Return [x, y] of the center of cell containing provided text 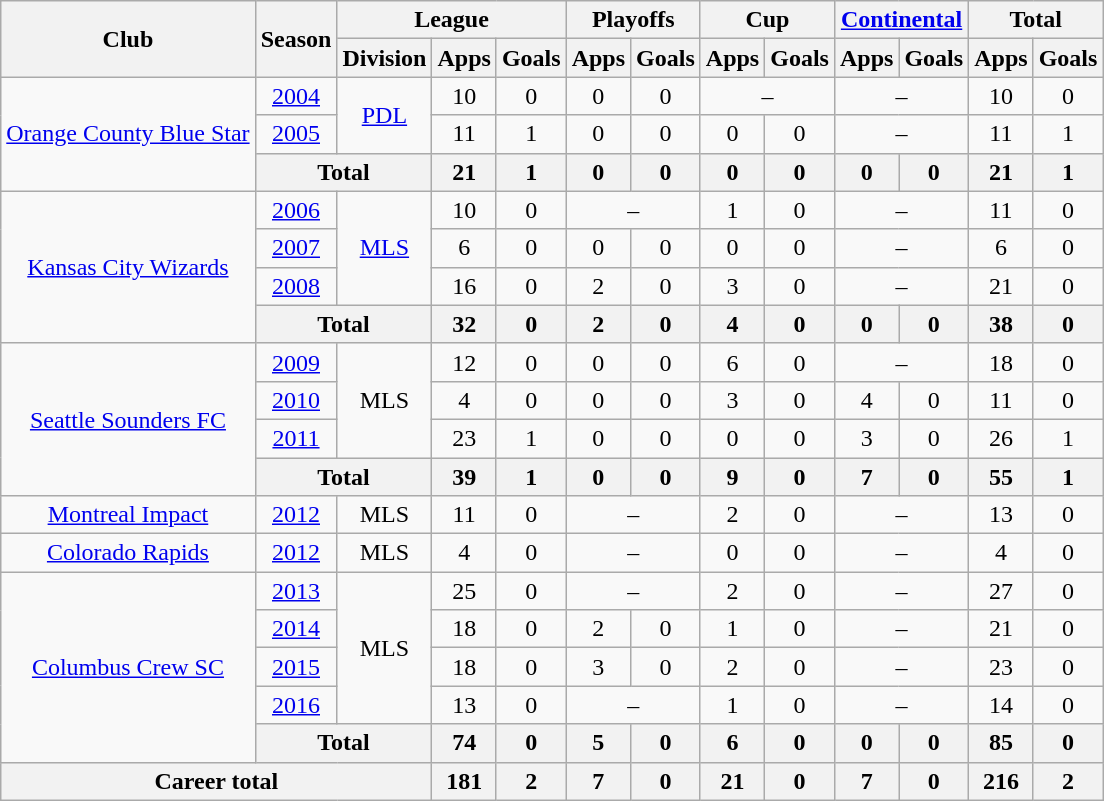
Orange County Blue Star [128, 134]
2014 [296, 629]
Club [128, 39]
25 [464, 591]
16 [464, 286]
216 [1001, 781]
55 [1001, 477]
Columbus Crew SC [128, 667]
85 [1001, 743]
Division [384, 58]
39 [464, 477]
2013 [296, 591]
Playoffs [633, 20]
2005 [296, 134]
2015 [296, 667]
9 [732, 477]
2010 [296, 400]
League [452, 20]
26 [1001, 438]
Season [296, 39]
74 [464, 743]
Continental [901, 20]
14 [1001, 705]
2016 [296, 705]
2008 [296, 286]
Montreal Impact [128, 515]
Colorado Rapids [128, 553]
2011 [296, 438]
Seattle Sounders FC [128, 419]
2009 [296, 362]
2006 [296, 210]
38 [1001, 324]
Career total [216, 781]
5 [598, 743]
2004 [296, 96]
181 [464, 781]
32 [464, 324]
PDL [384, 115]
Kansas City Wizards [128, 267]
12 [464, 362]
2007 [296, 248]
27 [1001, 591]
Cup [767, 20]
